Identify which cell holds the provided text, then report its [X, Y] central coordinate. 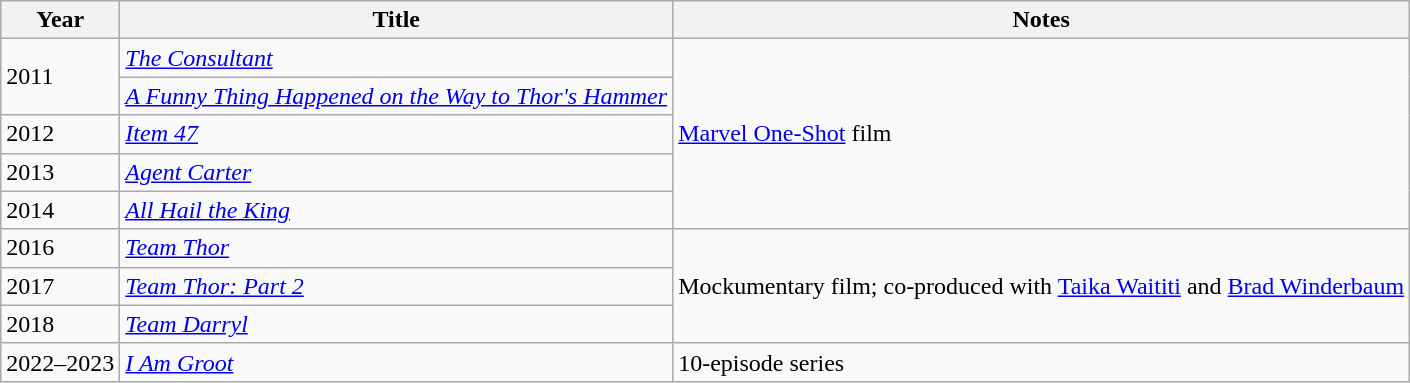
10-episode series [1042, 362]
Item 47 [396, 134]
2012 [60, 134]
Mockumentary film; co-produced with Taika Waititi and Brad Winderbaum [1042, 286]
Year [60, 20]
I Am Groot [396, 362]
Marvel One-Shot film [1042, 134]
Notes [1042, 20]
All Hail the King [396, 210]
2011 [60, 77]
2017 [60, 286]
2013 [60, 172]
2022–2023 [60, 362]
Team Thor [396, 248]
A Funny Thing Happened on the Way to Thor's Hammer [396, 96]
Agent Carter [396, 172]
Team Darryl [396, 324]
The Consultant [396, 58]
Team Thor: Part 2 [396, 286]
Title [396, 20]
2018 [60, 324]
2016 [60, 248]
2014 [60, 210]
